Output the (x, y) coordinate of the center of the cell containing the given text.  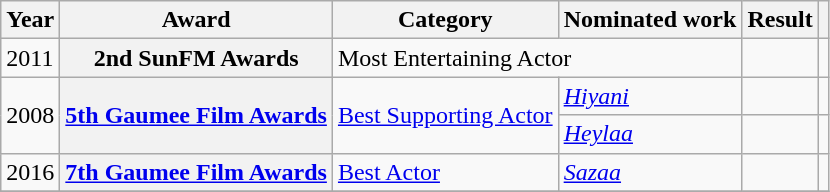
2016 (30, 172)
2011 (30, 58)
Result (780, 20)
7th Gaumee Film Awards (196, 172)
2nd SunFM Awards (196, 58)
Hiyani (650, 96)
Nominated work (650, 20)
2008 (30, 115)
Best Supporting Actor (445, 115)
Most Entertaining Actor (536, 58)
Sazaa (650, 172)
5th Gaumee Film Awards (196, 115)
Best Actor (445, 172)
Heylaa (650, 134)
Year (30, 20)
Award (196, 20)
Category (445, 20)
